For the text-containing cell, return its midpoint in (x, y) coordinate format. 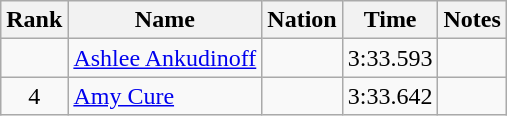
4 (34, 96)
3:33.642 (390, 96)
Time (390, 20)
Name (165, 20)
Notes (472, 20)
Ashlee Ankudinoff (165, 58)
Rank (34, 20)
3:33.593 (390, 58)
Nation (302, 20)
Amy Cure (165, 96)
